For the text-containing cell, return its midpoint in [x, y] coordinate format. 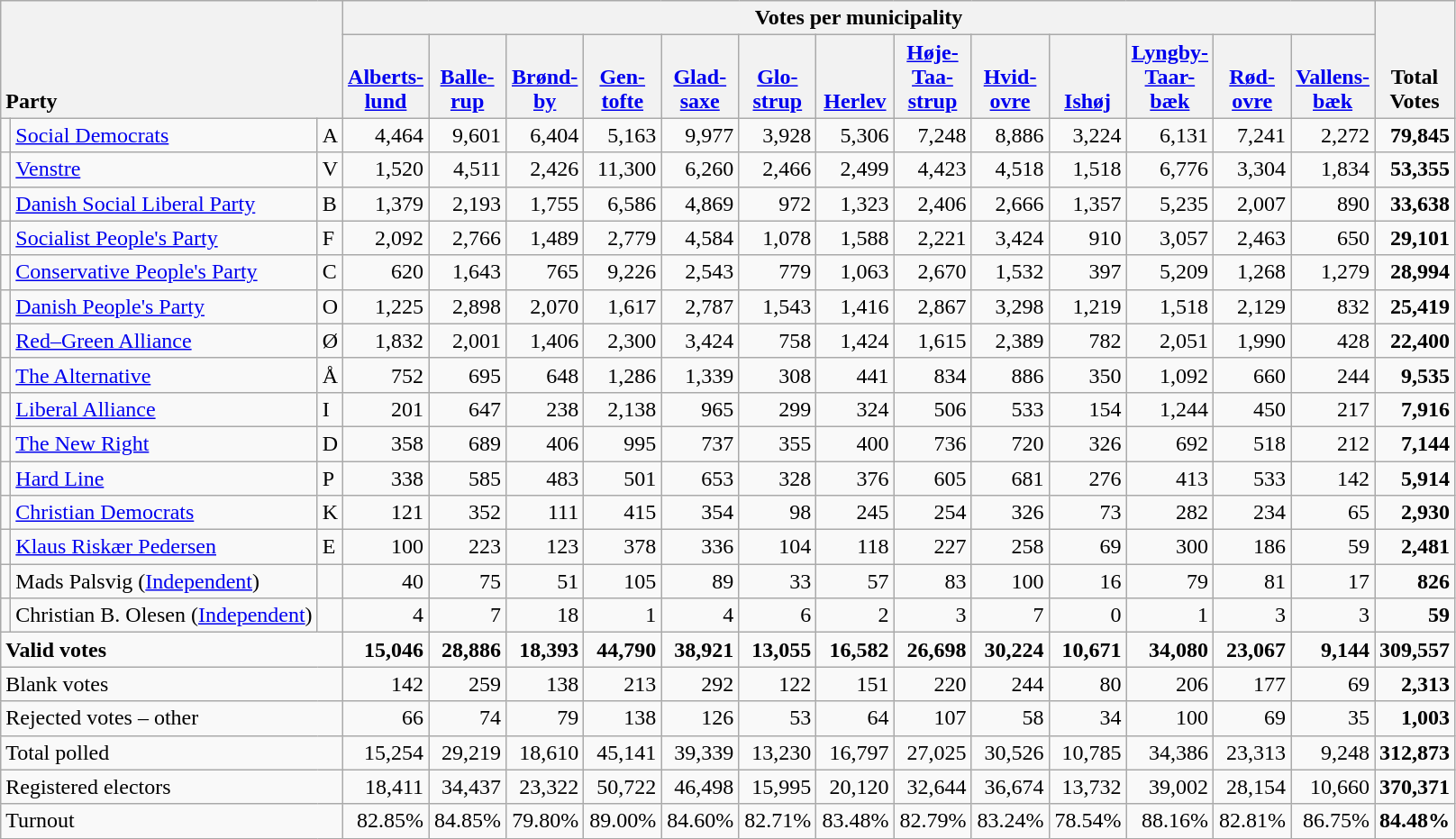
370,371 [1415, 787]
Registered electors [172, 787]
415 [623, 513]
2 [855, 616]
34,437 [468, 787]
89.00% [623, 821]
5,235 [1169, 204]
220 [933, 684]
34,080 [1169, 650]
Ø [330, 341]
74 [468, 718]
6 [778, 616]
6,586 [623, 204]
K [330, 513]
Danish Social Liberal Party [164, 204]
1,225 [386, 306]
450 [1252, 409]
965 [700, 409]
259 [468, 684]
40 [386, 581]
26,698 [933, 650]
28,886 [468, 650]
2,466 [778, 169]
2,193 [468, 204]
1,339 [700, 375]
82.85% [386, 821]
9,977 [700, 135]
1,489 [545, 238]
111 [545, 513]
3,224 [1087, 135]
2,499 [855, 169]
4,423 [933, 169]
Party [172, 59]
27,025 [933, 752]
Balle- rup [468, 77]
234 [1252, 513]
83 [933, 581]
51 [545, 581]
4,869 [700, 204]
30,224 [1010, 650]
84.60% [700, 821]
2,051 [1169, 341]
73 [1087, 513]
2,070 [545, 306]
995 [623, 443]
720 [1010, 443]
400 [855, 443]
Christian B. Olesen (Independent) [164, 616]
Glad- saxe [700, 77]
648 [545, 375]
Votes per municipality [860, 18]
23,313 [1252, 752]
Å [330, 375]
28,994 [1415, 272]
13,732 [1087, 787]
16,582 [855, 650]
82.79% [933, 821]
2,898 [468, 306]
Conservative People's Party [164, 272]
299 [778, 409]
2,129 [1252, 306]
441 [855, 375]
O [330, 306]
15,254 [386, 752]
105 [623, 581]
2,666 [1010, 204]
29,219 [468, 752]
2,406 [933, 204]
358 [386, 443]
39,002 [1169, 787]
620 [386, 272]
Socialist People's Party [164, 238]
378 [623, 547]
121 [386, 513]
758 [778, 341]
151 [855, 684]
Danish People's Party [164, 306]
84.48% [1415, 821]
376 [855, 479]
782 [1087, 341]
53 [778, 718]
Herlev [855, 77]
9,226 [623, 272]
292 [700, 684]
300 [1169, 547]
2,389 [1010, 341]
5,914 [1415, 479]
Hard Line [164, 479]
1,990 [1252, 341]
832 [1333, 306]
33,638 [1415, 204]
Vallens- bæk [1333, 77]
1,588 [855, 238]
33 [778, 581]
1,424 [855, 341]
1,003 [1415, 718]
28,154 [1252, 787]
64 [855, 718]
309,557 [1415, 650]
44,790 [623, 650]
1,219 [1087, 306]
276 [1087, 479]
2,272 [1333, 135]
2,779 [623, 238]
2,313 [1415, 684]
8,886 [1010, 135]
13,230 [778, 752]
1,063 [855, 272]
10,660 [1333, 787]
3,304 [1252, 169]
75 [468, 581]
9,601 [468, 135]
910 [1087, 238]
2,787 [700, 306]
506 [933, 409]
336 [700, 547]
1,543 [778, 306]
4,518 [1010, 169]
18,393 [545, 650]
23,322 [545, 787]
32,644 [933, 787]
123 [545, 547]
1,406 [545, 341]
79.80% [545, 821]
154 [1087, 409]
245 [855, 513]
3,057 [1169, 238]
83.24% [1010, 821]
39,339 [700, 752]
Social Democrats [164, 135]
7,248 [933, 135]
Gen- tofte [623, 77]
16,797 [855, 752]
5,209 [1169, 272]
695 [468, 375]
30,526 [1010, 752]
752 [386, 375]
Valid votes [172, 650]
B [330, 204]
605 [933, 479]
9,144 [1333, 650]
1,532 [1010, 272]
79,845 [1415, 135]
29,101 [1415, 238]
82.71% [778, 821]
50,722 [623, 787]
Christian Democrats [164, 513]
3,928 [778, 135]
Mads Palsvig (Independent) [164, 581]
Glo- strup [778, 77]
886 [1010, 375]
45,141 [623, 752]
2,930 [1415, 513]
80 [1087, 684]
2,543 [700, 272]
3,298 [1010, 306]
F [330, 238]
428 [1333, 341]
6,260 [700, 169]
A [330, 135]
36,674 [1010, 787]
98 [778, 513]
4,584 [700, 238]
206 [1169, 684]
Alberts- lund [386, 77]
25,419 [1415, 306]
17 [1333, 581]
1,615 [933, 341]
186 [1252, 547]
Turnout [172, 821]
736 [933, 443]
13,055 [778, 650]
34 [1087, 718]
81 [1252, 581]
2,001 [468, 341]
223 [468, 547]
88.16% [1169, 821]
Klaus Riskær Pedersen [164, 547]
308 [778, 375]
65 [1333, 513]
82.81% [1252, 821]
1,755 [545, 204]
355 [778, 443]
Rejected votes – other [172, 718]
972 [778, 204]
57 [855, 581]
18,610 [545, 752]
9,535 [1415, 375]
66 [386, 718]
Venstre [164, 169]
15,995 [778, 787]
217 [1333, 409]
126 [700, 718]
53,355 [1415, 169]
C [330, 272]
1,092 [1169, 375]
2,300 [623, 341]
104 [778, 547]
689 [468, 443]
650 [1333, 238]
0 [1087, 616]
18,411 [386, 787]
1,832 [386, 341]
35 [1333, 718]
177 [1252, 684]
1,643 [468, 272]
834 [933, 375]
1,520 [386, 169]
7,241 [1252, 135]
7,916 [1415, 409]
1,323 [855, 204]
Total polled [172, 752]
58 [1010, 718]
9,248 [1333, 752]
397 [1087, 272]
118 [855, 547]
86.75% [1333, 821]
1,617 [623, 306]
4,464 [386, 135]
324 [855, 409]
890 [1333, 204]
Hvid- ovre [1010, 77]
2,092 [386, 238]
Total Votes [1415, 59]
Høje- Taa- strup [933, 77]
406 [545, 443]
6,404 [545, 135]
2,426 [545, 169]
46,498 [700, 787]
10,785 [1087, 752]
11,300 [623, 169]
5,163 [623, 135]
483 [545, 479]
201 [386, 409]
213 [623, 684]
18 [545, 616]
38,921 [700, 650]
15,046 [386, 650]
10,671 [1087, 650]
V [330, 169]
I [330, 409]
653 [700, 479]
The New Right [164, 443]
P [330, 479]
Blank votes [172, 684]
692 [1169, 443]
84.85% [468, 821]
6,131 [1169, 135]
338 [386, 479]
1,379 [386, 204]
2,867 [933, 306]
1,416 [855, 306]
89 [700, 581]
413 [1169, 479]
518 [1252, 443]
4,511 [468, 169]
122 [778, 684]
20,120 [855, 787]
The Alternative [164, 375]
E [330, 547]
350 [1087, 375]
Liberal Alliance [164, 409]
Red–Green Alliance [164, 341]
1,244 [1169, 409]
660 [1252, 375]
1,834 [1333, 169]
2,670 [933, 272]
Brønd- by [545, 77]
2,463 [1252, 238]
83.48% [855, 821]
2,766 [468, 238]
501 [623, 479]
107 [933, 718]
282 [1169, 513]
212 [1333, 443]
22,400 [1415, 341]
7,144 [1415, 443]
354 [700, 513]
23,067 [1252, 650]
826 [1415, 581]
312,873 [1415, 752]
1,279 [1333, 272]
1,286 [623, 375]
2,007 [1252, 204]
258 [1010, 547]
Rød- ovre [1252, 77]
779 [778, 272]
254 [933, 513]
328 [778, 479]
6,776 [1169, 169]
647 [468, 409]
352 [468, 513]
78.54% [1087, 821]
1,078 [778, 238]
2,138 [623, 409]
585 [468, 479]
16 [1087, 581]
34,386 [1169, 752]
1,268 [1252, 272]
737 [700, 443]
5,306 [855, 135]
Lyngby- Taar- bæk [1169, 77]
227 [933, 547]
2,221 [933, 238]
Ishøj [1087, 77]
681 [1010, 479]
765 [545, 272]
238 [545, 409]
2,481 [1415, 547]
1,357 [1087, 204]
D [330, 443]
